Search for the cell housing the specified text and yield its (x, y) center coordinate. 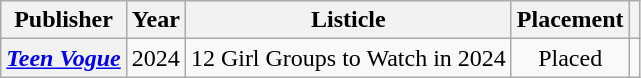
Year (156, 20)
2024 (156, 58)
12 Girl Groups to Watch in 2024 (348, 58)
Placement (570, 20)
Placed (570, 58)
Teen Vogue (64, 58)
Listicle (348, 20)
Publisher (64, 20)
